Determine the (X, Y) coordinate at the center of the cell enclosing the given text.  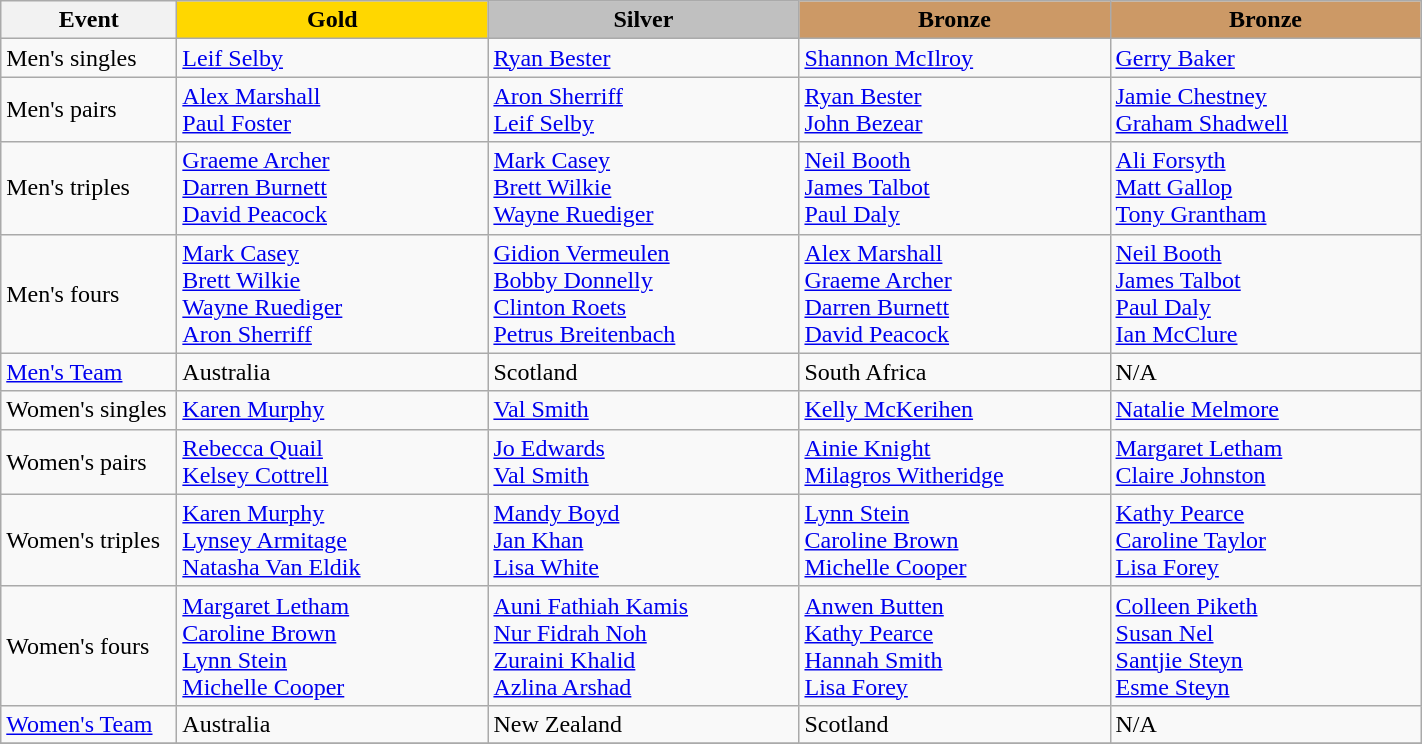
South Africa (954, 372)
Women's pairs (89, 462)
Ryan Bester John Bezear (954, 110)
Ali Forsyth Matt Gallop Tony Grantham (1266, 188)
Jamie Chestney Graham Shadwell (1266, 110)
Anwen Butten Kathy Pearce Hannah Smith Lisa Forey (954, 646)
Mark Casey Brett Wilkie Wayne Ruediger Aron Sherriff (332, 294)
Rebecca Quail Kelsey Cottrell (332, 462)
Karen Murphy Lynsey Armitage Natasha Van Eldik (332, 540)
Women's singles (89, 410)
Karen Murphy (332, 410)
Neil Booth James Talbot Paul Daly Ian McClure (1266, 294)
Leif Selby (332, 58)
Natalie Melmore (1266, 410)
Men's pairs (89, 110)
Men's fours (89, 294)
Gidion Vermeulen Bobby Donnelly Clinton Roets Petrus Breitenbach (644, 294)
Shannon McIlroy (954, 58)
Women's triples (89, 540)
Margaret Letham Claire Johnston (1266, 462)
Women's Team (89, 724)
Neil Booth James Talbot Paul Daly (954, 188)
Event (89, 20)
Men's Team (89, 372)
Alex Marshall Paul Foster (332, 110)
Ainie Knight Milagros Witheridge (954, 462)
Gerry Baker (1266, 58)
Graeme Archer Darren Burnett David Peacock (332, 188)
Men's triples (89, 188)
Jo Edwards Val Smith (644, 462)
Mark Casey Brett Wilkie Wayne Ruediger (644, 188)
Margaret Letham Caroline Brown Lynn Stein Michelle Cooper (332, 646)
Gold (332, 20)
Val Smith (644, 410)
Lynn Stein Caroline Brown Michelle Cooper (954, 540)
Silver (644, 20)
Aron Sherriff Leif Selby (644, 110)
Ryan Bester (644, 58)
Kathy Pearce Caroline Taylor Lisa Forey (1266, 540)
New Zealand (644, 724)
Auni Fathiah Kamis Nur Fidrah Noh Zuraini Khalid Azlina Arshad (644, 646)
Alex MarshallGraeme Archer Darren Burnett David Peacock (954, 294)
Kelly McKerihen (954, 410)
Mandy Boyd Jan Khan Lisa White (644, 540)
Women's fours (89, 646)
Men's singles (89, 58)
Colleen Piketh Susan Nel Santjie Steyn Esme Steyn (1266, 646)
